Output the [x, y] coordinate of the center of the cell containing the given text.  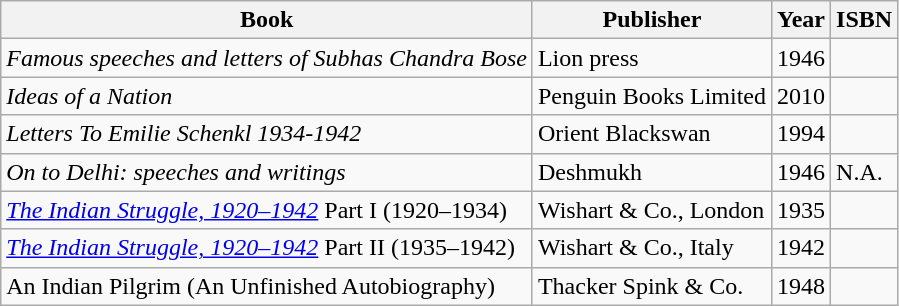
1994 [800, 134]
Year [800, 20]
Ideas of a Nation [267, 96]
Wishart & Co., Italy [652, 248]
The Indian Struggle, 1920–1942 Part I (1920–1934) [267, 210]
2010 [800, 96]
The Indian Struggle, 1920–1942 Part II (1935–1942) [267, 248]
1935 [800, 210]
Letters To Emilie Schenkl 1934-1942 [267, 134]
Publisher [652, 20]
Deshmukh [652, 172]
Wishart & Co., London [652, 210]
Book [267, 20]
1942 [800, 248]
1948 [800, 286]
Thacker Spink & Co. [652, 286]
Orient Blackswan [652, 134]
An Indian Pilgrim (An Unfinished Autobiography) [267, 286]
N.A. [864, 172]
ISBN [864, 20]
Lion press [652, 58]
Famous speeches and letters of Subhas Chandra Bose [267, 58]
On to Delhi: speeches and writings [267, 172]
Penguin Books Limited [652, 96]
